Pinpoint the cell where the given text exists, returning its [X, Y] midpoint coordinate. 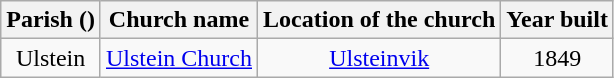
1849 [558, 58]
Ulstein Church [178, 58]
Ulsteinvik [380, 58]
Church name [178, 20]
Parish () [51, 20]
Ulstein [51, 58]
Year built [558, 20]
Location of the church [380, 20]
